Identify which cell holds the provided text, then report its (X, Y) central coordinate. 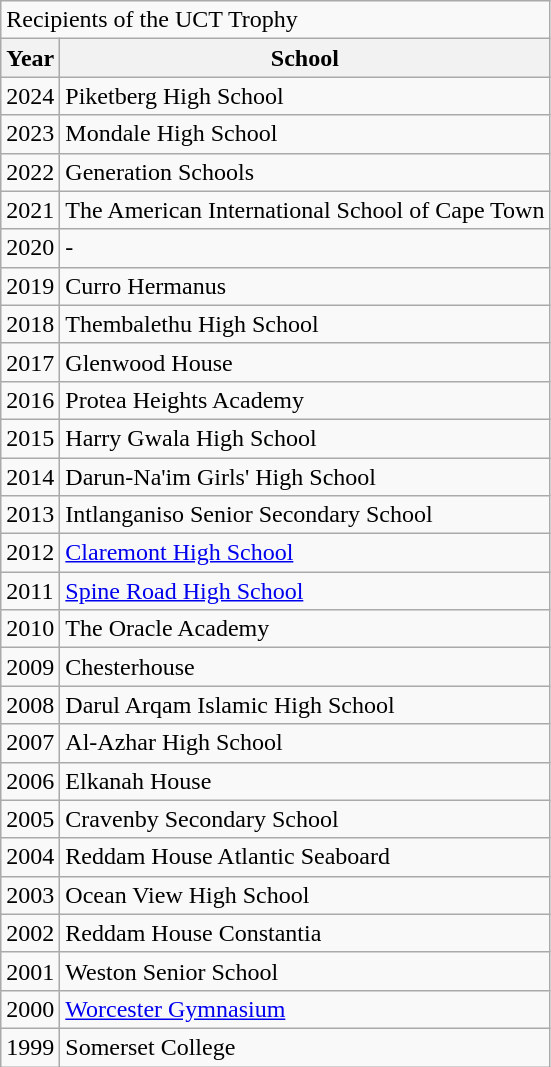
Spine Road High School (305, 591)
2020 (30, 248)
Recipients of the UCT Trophy (276, 20)
2018 (30, 324)
- (305, 248)
Curro Hermanus (305, 286)
2021 (30, 210)
Reddam House Atlantic Seaboard (305, 857)
Elkanah House (305, 781)
Chesterhouse (305, 667)
Ocean View High School (305, 895)
2022 (30, 172)
Worcester Gymnasium (305, 1009)
2008 (30, 705)
2012 (30, 553)
2017 (30, 362)
Intlanganiso Senior Secondary School (305, 515)
The Oracle Academy (305, 629)
Cravenby Secondary School (305, 819)
Year (30, 58)
2009 (30, 667)
Somerset College (305, 1047)
2006 (30, 781)
Darun-Na'im Girls' High School (305, 477)
2015 (30, 438)
2000 (30, 1009)
2005 (30, 819)
2023 (30, 134)
2002 (30, 933)
2016 (30, 400)
2024 (30, 96)
Harry Gwala High School (305, 438)
Al-Azhar High School (305, 743)
2010 (30, 629)
2003 (30, 895)
Generation Schools (305, 172)
Glenwood House (305, 362)
1999 (30, 1047)
The American International School of Cape Town (305, 210)
2014 (30, 477)
2001 (30, 971)
Protea Heights Academy (305, 400)
2007 (30, 743)
Thembalethu High School (305, 324)
Darul Arqam Islamic High School (305, 705)
2004 (30, 857)
Claremont High School (305, 553)
School (305, 58)
2013 (30, 515)
Weston Senior School (305, 971)
Piketberg High School (305, 96)
2019 (30, 286)
2011 (30, 591)
Reddam House Constantia (305, 933)
Mondale High School (305, 134)
